Return the (x, y) coordinate for the center point of the cell that contains the specified text.  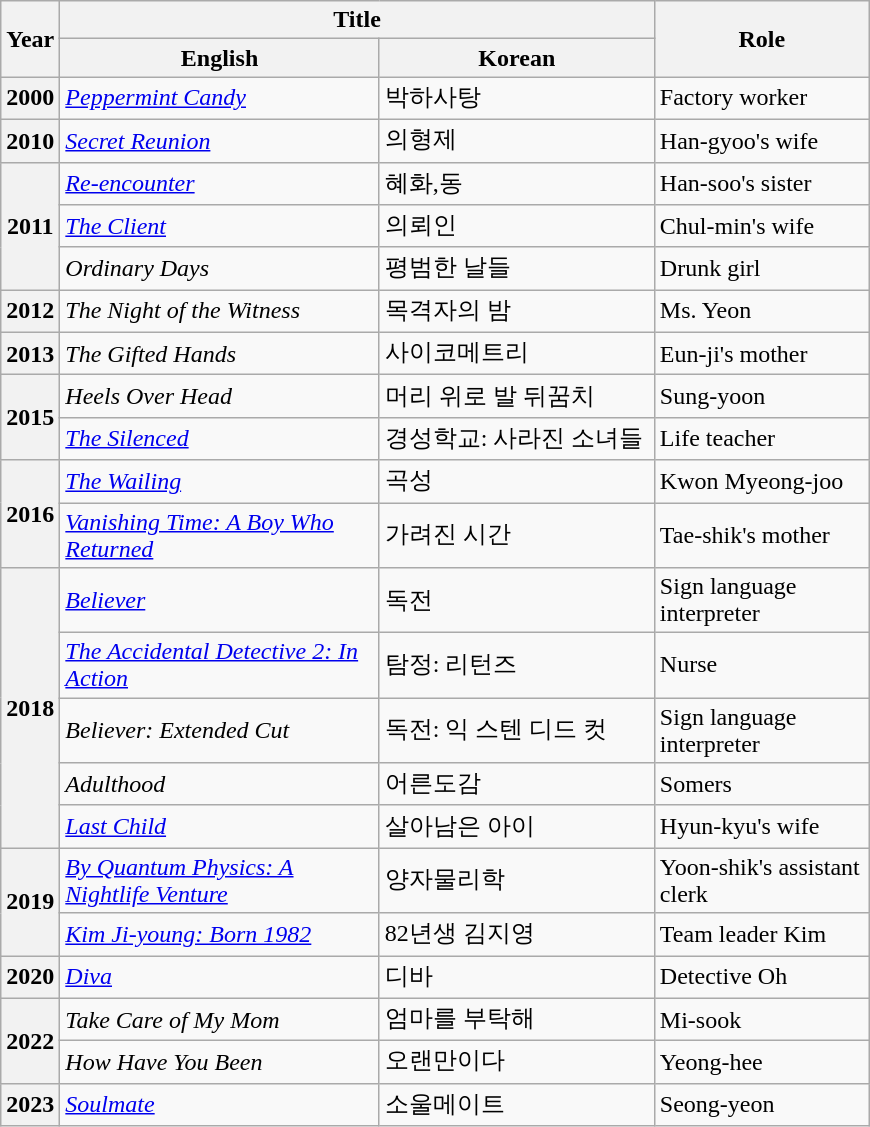
Title (358, 20)
2010 (30, 140)
Vanishing Time: A Boy Who Returned (220, 534)
Yoon-shik's assistant clerk (762, 880)
The Client (220, 226)
머리 위로 발 뒤꿈치 (516, 396)
Diva (220, 978)
Take Care of My Mom (220, 1020)
독전 (516, 600)
2015 (30, 418)
오랜만이다 (516, 1062)
Year (30, 39)
Last Child (220, 826)
2000 (30, 98)
82년생 김지영 (516, 934)
독전: 익 스텐 디드 컷 (516, 730)
의뢰인 (516, 226)
Life teacher (762, 438)
Re-encounter (220, 184)
English (220, 58)
Role (762, 39)
2016 (30, 514)
Believer (220, 600)
Yeong-hee (762, 1062)
경성학교: 사라진 소녀들 (516, 438)
2012 (30, 312)
2023 (30, 1104)
Drunk girl (762, 268)
가려진 시간 (516, 534)
Ms. Yeon (762, 312)
혜화,동 (516, 184)
Secret Reunion (220, 140)
Nurse (762, 666)
Ordinary Days (220, 268)
Han-soo's sister (762, 184)
The Silenced (220, 438)
Kwon Myeong-joo (762, 482)
Han-gyoo's wife (762, 140)
탐정: 리턴즈 (516, 666)
Sung-yoon (762, 396)
의형제 (516, 140)
Soulmate (220, 1104)
Peppermint Candy (220, 98)
곡성 (516, 482)
박하사탕 (516, 98)
Hyun-kyu's wife (762, 826)
The Gifted Hands (220, 354)
Seong-yeon (762, 1104)
2019 (30, 902)
Team leader Kim (762, 934)
평범한 날들 (516, 268)
2020 (30, 978)
Detective Oh (762, 978)
Somers (762, 784)
The Night of the Witness (220, 312)
The Accidental Detective 2: In Action (220, 666)
사이코메트리 (516, 354)
살아남은 아이 (516, 826)
Mi-sook (762, 1020)
소울메이트 (516, 1104)
엄마를 부탁해 (516, 1020)
디바 (516, 978)
Factory worker (762, 98)
양자물리학 (516, 880)
Heels Over Head (220, 396)
목격자의 밤 (516, 312)
Eun-ji's mother (762, 354)
Chul-min's wife (762, 226)
2018 (30, 708)
2013 (30, 354)
Believer: Extended Cut (220, 730)
By Quantum Physics: A Nightlife Venture (220, 880)
How Have You Been (220, 1062)
Adulthood (220, 784)
어른도감 (516, 784)
Korean (516, 58)
2022 (30, 1040)
2011 (30, 226)
Tae-shik's mother (762, 534)
Kim Ji-young: Born 1982 (220, 934)
The Wailing (220, 482)
